For the text-containing cell, return its midpoint in (X, Y) coordinate format. 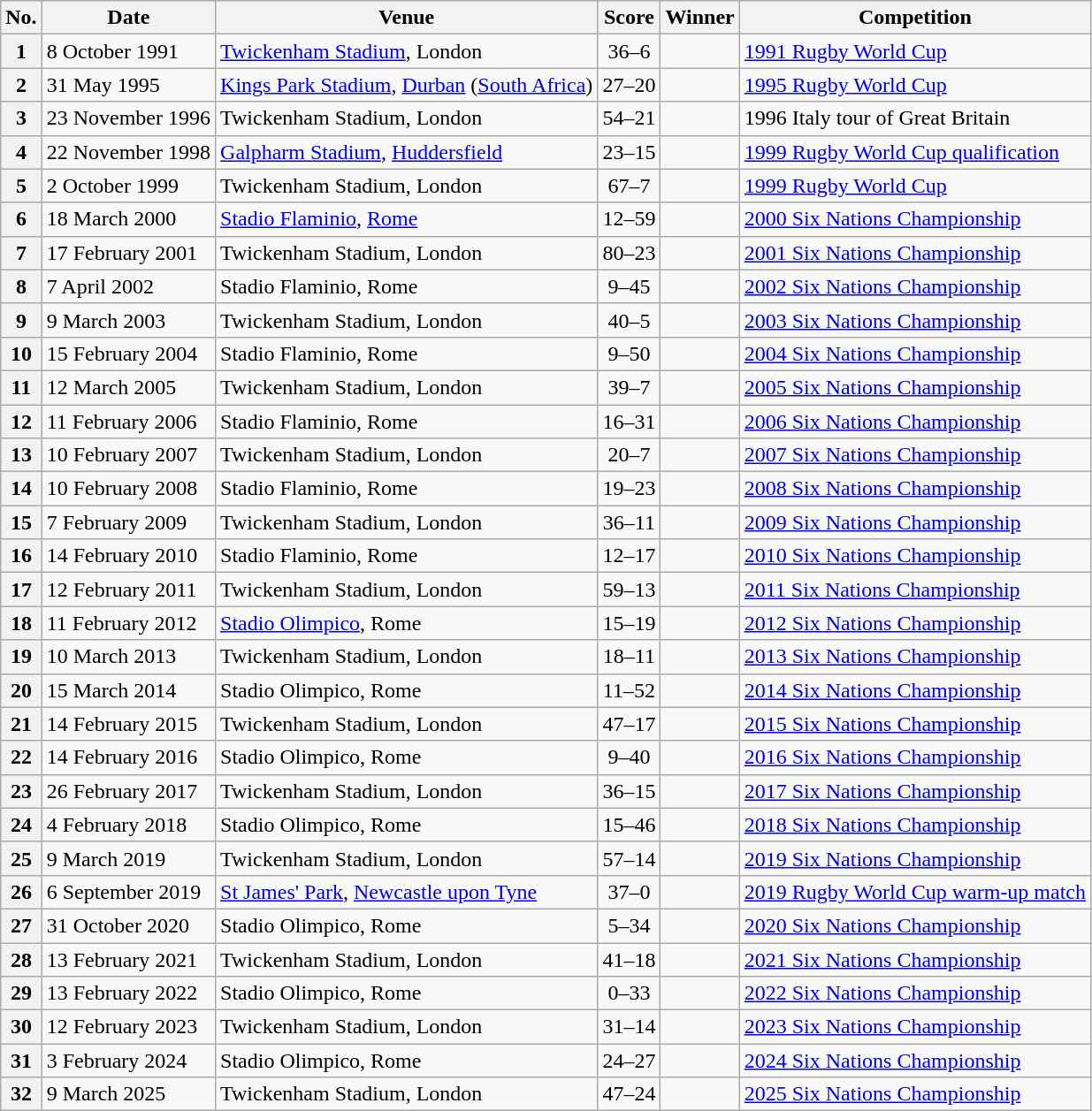
9 March 2025 (128, 1094)
16–31 (630, 422)
2012 Six Nations Championship (914, 623)
4 (21, 152)
1999 Rugby World Cup qualification (914, 152)
12 March 2005 (128, 387)
3 (21, 118)
Venue (407, 18)
9 March 2003 (128, 320)
11 February 2012 (128, 623)
15 (21, 522)
40–5 (630, 320)
59–13 (630, 590)
2004 Six Nations Championship (914, 354)
23 (21, 791)
47–17 (630, 724)
2003 Six Nations Championship (914, 320)
23–15 (630, 152)
19 (21, 657)
9–50 (630, 354)
18–11 (630, 657)
2020 Six Nations Championship (914, 925)
36–6 (630, 51)
31 May 1995 (128, 85)
12 February 2011 (128, 590)
St James' Park, Newcastle upon Tyne (407, 892)
13 February 2022 (128, 993)
32 (21, 1094)
12 February 2023 (128, 1027)
2 October 1999 (128, 186)
12–59 (630, 219)
27–20 (630, 85)
10 February 2007 (128, 455)
15 February 2004 (128, 354)
15–19 (630, 623)
80–23 (630, 253)
Kings Park Stadium, Durban (South Africa) (407, 85)
12–17 (630, 556)
1996 Italy tour of Great Britain (914, 118)
37–0 (630, 892)
23 November 1996 (128, 118)
13 February 2021 (128, 959)
27 (21, 925)
5 (21, 186)
8 October 1991 (128, 51)
39–7 (630, 387)
14 February 2010 (128, 556)
11 February 2006 (128, 422)
11–52 (630, 690)
2019 Rugby World Cup warm-up match (914, 892)
1995 Rugby World Cup (914, 85)
10 March 2013 (128, 657)
31 (21, 1061)
16 (21, 556)
20–7 (630, 455)
6 (21, 219)
7 April 2002 (128, 286)
22 November 1998 (128, 152)
10 February 2008 (128, 489)
Galpharm Stadium, Huddersfield (407, 152)
2021 Six Nations Championship (914, 959)
9 (21, 320)
2017 Six Nations Championship (914, 791)
26 February 2017 (128, 791)
14 February 2016 (128, 757)
28 (21, 959)
2023 Six Nations Championship (914, 1027)
25 (21, 858)
2018 Six Nations Championship (914, 825)
2007 Six Nations Championship (914, 455)
2 (21, 85)
2001 Six Nations Championship (914, 253)
2015 Six Nations Championship (914, 724)
14 (21, 489)
4 February 2018 (128, 825)
1999 Rugby World Cup (914, 186)
2024 Six Nations Championship (914, 1061)
3 February 2024 (128, 1061)
2009 Six Nations Championship (914, 522)
2010 Six Nations Championship (914, 556)
13 (21, 455)
15–46 (630, 825)
2016 Six Nations Championship (914, 757)
2014 Six Nations Championship (914, 690)
24 (21, 825)
19–23 (630, 489)
6 September 2019 (128, 892)
2008 Six Nations Championship (914, 489)
24–27 (630, 1061)
15 March 2014 (128, 690)
Score (630, 18)
18 March 2000 (128, 219)
2025 Six Nations Championship (914, 1094)
Winner (700, 18)
2013 Six Nations Championship (914, 657)
31–14 (630, 1027)
8 (21, 286)
Competition (914, 18)
29 (21, 993)
1 (21, 51)
57–14 (630, 858)
9–45 (630, 286)
18 (21, 623)
14 February 2015 (128, 724)
21 (21, 724)
2005 Six Nations Championship (914, 387)
17 February 2001 (128, 253)
Date (128, 18)
No. (21, 18)
5–34 (630, 925)
10 (21, 354)
67–7 (630, 186)
22 (21, 757)
30 (21, 1027)
26 (21, 892)
9–40 (630, 757)
2011 Six Nations Championship (914, 590)
12 (21, 422)
20 (21, 690)
7 February 2009 (128, 522)
2000 Six Nations Championship (914, 219)
2019 Six Nations Championship (914, 858)
2006 Six Nations Championship (914, 422)
11 (21, 387)
41–18 (630, 959)
9 March 2019 (128, 858)
7 (21, 253)
2022 Six Nations Championship (914, 993)
1991 Rugby World Cup (914, 51)
0–33 (630, 993)
2002 Six Nations Championship (914, 286)
17 (21, 590)
31 October 2020 (128, 925)
36–11 (630, 522)
54–21 (630, 118)
36–15 (630, 791)
47–24 (630, 1094)
